For the text-containing cell, return its midpoint in [x, y] coordinate format. 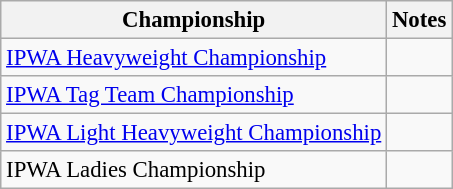
IPWA Ladies Championship [194, 170]
Championship [194, 20]
IPWA Heavyweight Championship [194, 58]
IPWA Light Heavyweight Championship [194, 133]
Notes [420, 20]
IPWA Tag Team Championship [194, 95]
